Provide the [x, y] coordinate of the cell's center where the given text is located.  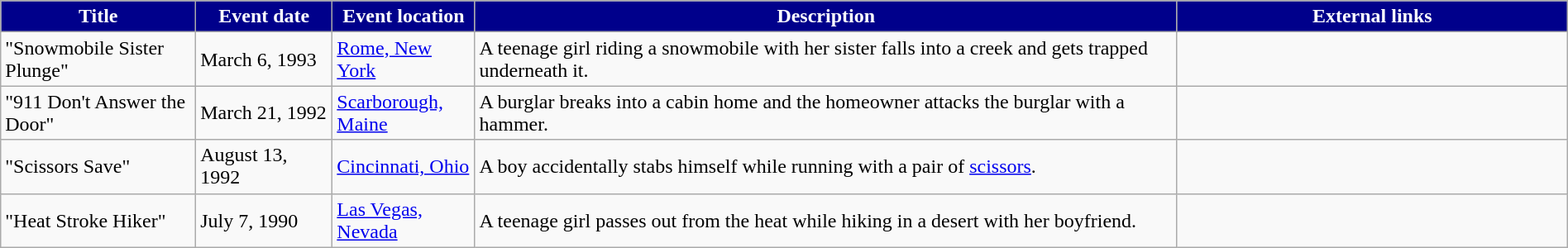
August 13, 1992 [265, 167]
Rome, New York [404, 60]
March 6, 1993 [265, 60]
A burglar breaks into a cabin home and the homeowner attacks the burglar with a hammer. [825, 112]
Scarborough, Maine [404, 112]
Event date [265, 17]
Description [825, 17]
"Snowmobile Sister Plunge" [98, 60]
March 21, 1992 [265, 112]
External links [1372, 17]
July 7, 1990 [265, 220]
A teenage girl passes out from the heat while hiking in a desert with her boyfriend. [825, 220]
A boy accidentally stabs himself while running with a pair of scissors. [825, 167]
"Heat Stroke Hiker" [98, 220]
A teenage girl riding a snowmobile with her sister falls into a creek and gets trapped underneath it. [825, 60]
Las Vegas, Nevada [404, 220]
"911 Don't Answer the Door" [98, 112]
"Scissors Save" [98, 167]
Title [98, 17]
Cincinnati, Ohio [404, 167]
Event location [404, 17]
